From the cell containing the given text, extract its center point as [X, Y] coordinate. 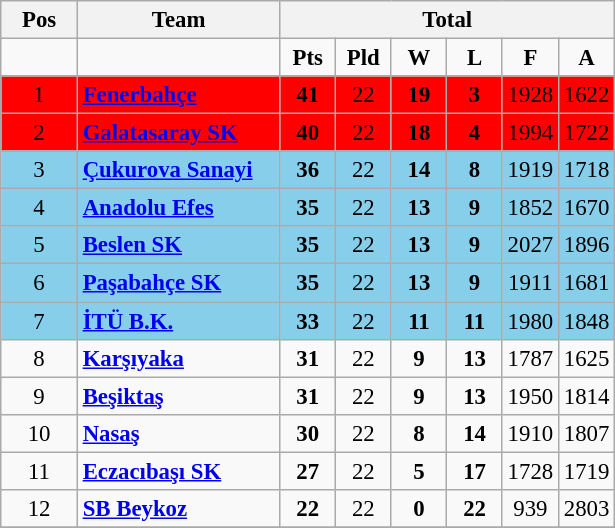
1787 [530, 358]
1814 [586, 396]
33 [308, 321]
30 [308, 433]
Total [448, 20]
W [419, 58]
10 [40, 433]
1 [40, 95]
F [530, 58]
1718 [586, 170]
1896 [586, 245]
1670 [586, 208]
1722 [586, 133]
A [586, 58]
Karşıyaka [178, 358]
1994 [530, 133]
SB Beykoz [178, 509]
6 [40, 283]
Eczacıbaşı SK [178, 471]
Anadolu Efes [178, 208]
Pos [40, 20]
17 [475, 471]
1910 [530, 433]
Nasaş [178, 433]
Beşiktaş [178, 396]
7 [40, 321]
0 [419, 509]
Pld [364, 58]
36 [308, 170]
1919 [530, 170]
41 [308, 95]
Beslen SK [178, 245]
1622 [586, 95]
27 [308, 471]
1980 [530, 321]
1950 [530, 396]
2 [40, 133]
Galatasaray SK [178, 133]
2803 [586, 509]
1848 [586, 321]
1911 [530, 283]
1928 [530, 95]
Fenerbahçe [178, 95]
19 [419, 95]
Team [178, 20]
18 [419, 133]
2027 [530, 245]
1728 [530, 471]
L [475, 58]
1807 [586, 433]
12 [40, 509]
1719 [586, 471]
Paşabahçe SK [178, 283]
1852 [530, 208]
Çukurova Sanayi [178, 170]
Pts [308, 58]
1625 [586, 358]
939 [530, 509]
1681 [586, 283]
40 [308, 133]
İTÜ B.K. [178, 321]
